Output the (X, Y) coordinate of the center of the cell containing the given text.  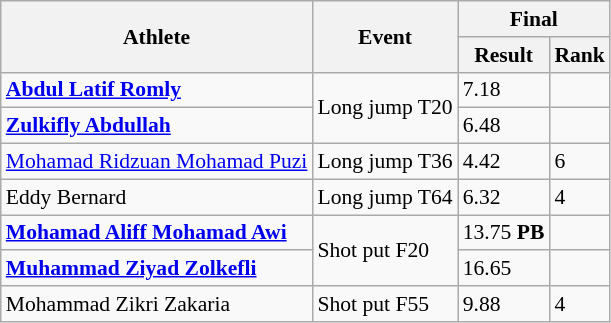
Athlete (157, 36)
Muhammad Ziyad Zolkefli (157, 269)
Mohamad Ridzuan Mohamad Puzi (157, 162)
Mohamad Aliff Mohamad Awi (157, 233)
Long jump T36 (384, 162)
7.18 (504, 90)
Eddy Bernard (157, 197)
9.88 (504, 304)
6.32 (504, 197)
4.42 (504, 162)
Event (384, 36)
Result (504, 55)
Shot put F20 (384, 250)
Long jump T64 (384, 197)
16.65 (504, 269)
Shot put F55 (384, 304)
Long jump T20 (384, 108)
Mohammad Zikri Zakaria (157, 304)
Zulkifly Abdullah (157, 126)
6 (580, 162)
Rank (580, 55)
6.48 (504, 126)
13.75 PB (504, 233)
Final (534, 19)
Abdul Latif Romly (157, 90)
